From the cell containing the given text, extract its center point as [X, Y] coordinate. 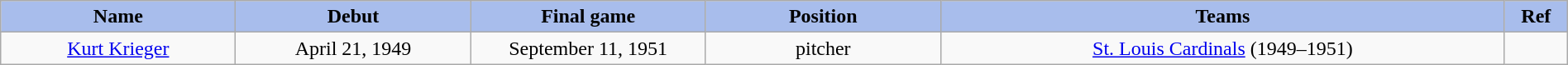
St. Louis Cardinals (1949–1951) [1222, 48]
September 11, 1951 [588, 48]
Name [118, 17]
Debut [353, 17]
Ref [1536, 17]
Final game [588, 17]
Kurt Krieger [118, 48]
Position [823, 17]
pitcher [823, 48]
April 21, 1949 [353, 48]
Teams [1222, 17]
